Pinpoint the cell where the given text exists, returning its [x, y] midpoint coordinate. 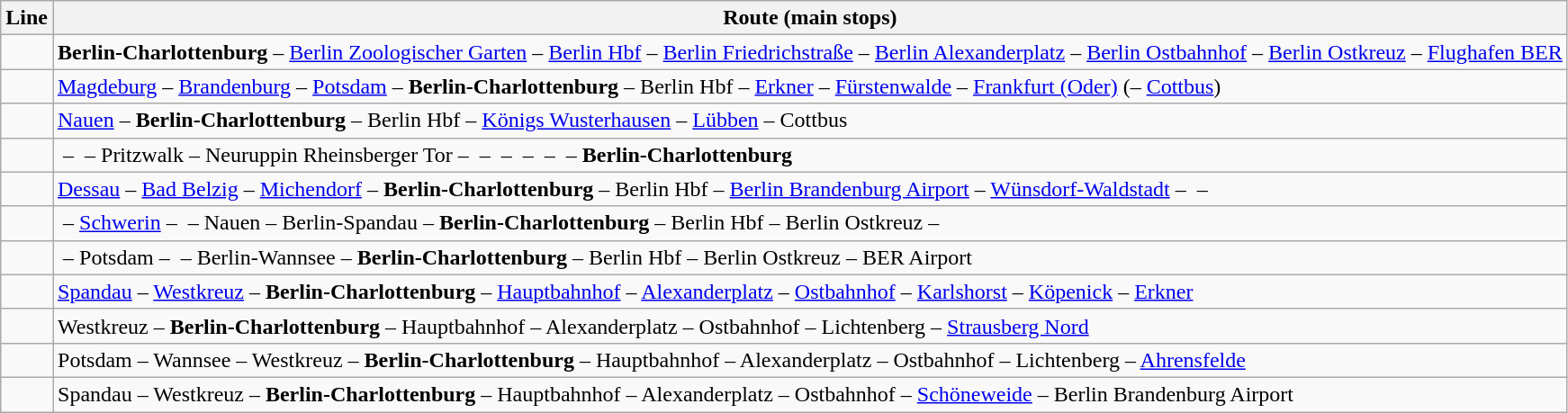
Magdeburg – Brandenburg – Potsdam – Berlin-Charlottenburg – Berlin Hbf – Erkner – Fürstenwalde – Frankfurt (Oder) (– Cottbus) [810, 86]
Dessau – Bad Belzig – Michendorf – Berlin-Charlottenburg – Berlin Hbf – Berlin Brandenburg Airport – Wünsdorf-Waldstadt – – [810, 189]
Nauen – Berlin-Charlottenburg – Berlin Hbf – Königs Wusterhausen – Lübben – Cottbus [810, 121]
Potsdam – Wannsee – Westkreuz – Berlin-Charlottenburg – Hauptbahnhof – Alexanderplatz – Ostbahnhof – Lichtenberg – Ahrensfelde [810, 360]
Spandau – Westkreuz – Berlin-Charlottenburg – Hauptbahnhof – Alexanderplatz – Ostbahnhof – Karlshorst – Köpenick – Erkner [810, 292]
Line [27, 18]
– – Pritzwalk – Neuruppin Rheinsberger Tor – – – – – – Berlin-Charlottenburg [810, 155]
– Potsdam – – Berlin-Wannsee – Berlin-Charlottenburg – Berlin Hbf – Berlin Ostkreuz – BER Airport [810, 257]
Route (main stops) [810, 18]
– Schwerin – – Nauen – Berlin-Spandau – Berlin-Charlottenburg – Berlin Hbf – Berlin Ostkreuz – [810, 223]
Westkreuz – Berlin-Charlottenburg – Hauptbahnhof – Alexanderplatz – Ostbahnhof – Lichtenberg – Strausberg Nord [810, 326]
Spandau – Westkreuz – Berlin-Charlottenburg – Hauptbahnhof – Alexanderplatz – Ostbahnhof – Schöneweide – Berlin Brandenburg Airport [810, 394]
